Detect which cell encompasses the target text, then output its (x, y) center coordinate. 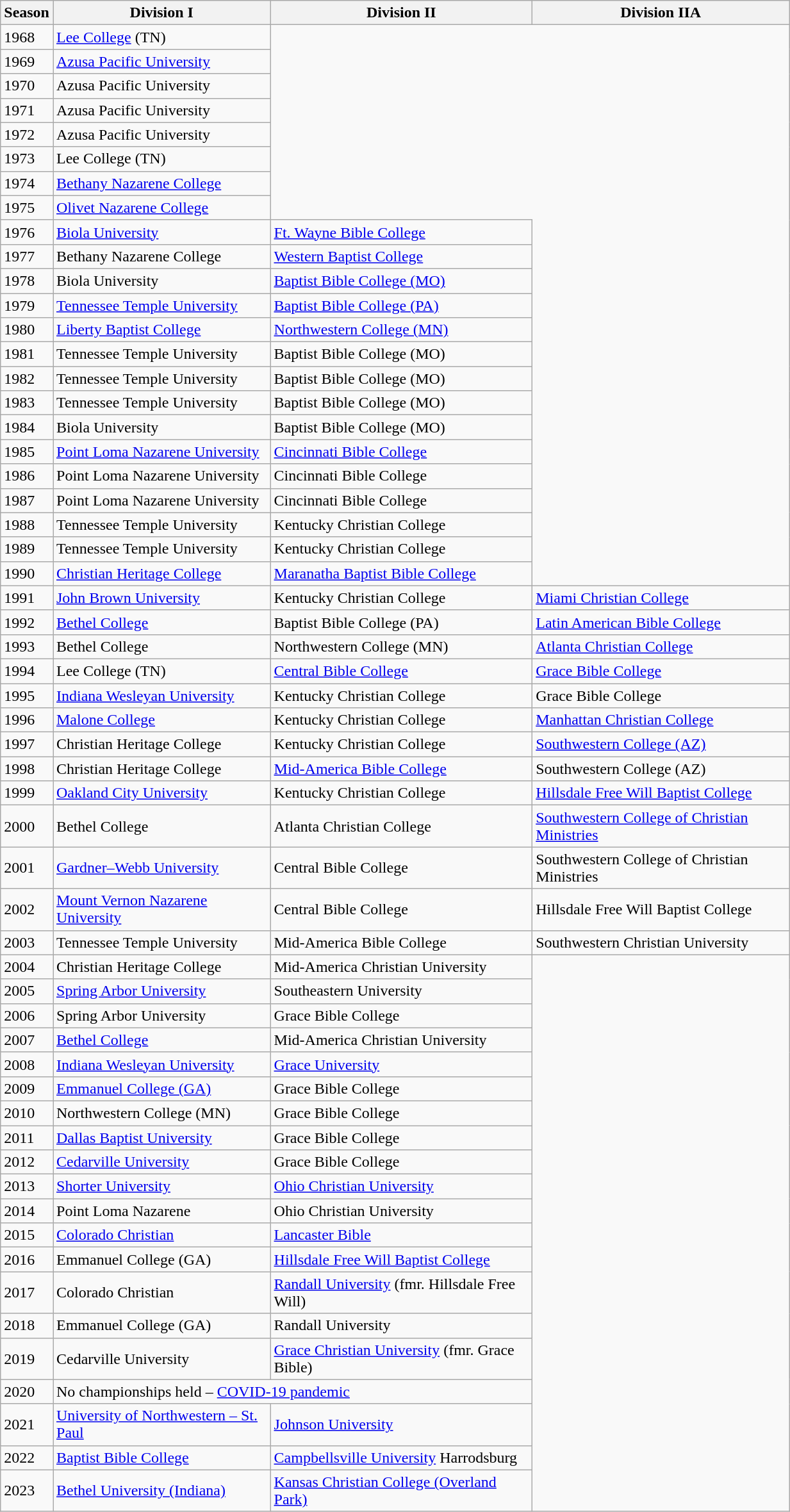
1972 (27, 135)
2002 (27, 910)
2000 (27, 826)
2007 (27, 1040)
1999 (27, 793)
Division II (401, 13)
2005 (27, 991)
2015 (27, 1235)
2020 (27, 1392)
1969 (27, 62)
Maranatha Baptist Bible College (401, 573)
2016 (27, 1260)
Kansas Christian College (Overland Park) (401, 1490)
Randall University (401, 1326)
1971 (27, 110)
2013 (27, 1187)
1979 (27, 306)
Oakland City University (161, 793)
1992 (27, 622)
1973 (27, 159)
1968 (27, 37)
Western Baptist College (401, 256)
Grace Christian University (fmr. Grace Bible) (401, 1358)
1986 (27, 476)
Dallas Baptist University (161, 1137)
2022 (27, 1458)
2014 (27, 1211)
1981 (27, 354)
1990 (27, 573)
1988 (27, 525)
Randall University (fmr. Hillsdale Free Will) (401, 1293)
Mount Vernon Nazarene University (161, 910)
Olivet Nazarene College (161, 208)
1983 (27, 403)
2011 (27, 1137)
2021 (27, 1425)
1980 (27, 330)
Lancaster Bible (401, 1235)
Point Loma Nazarene (161, 1211)
Grace University (401, 1064)
1987 (27, 500)
1994 (27, 671)
1993 (27, 646)
1975 (27, 208)
Bethel University (Indiana) (161, 1490)
Season (27, 13)
Latin American Bible College (661, 622)
Southeastern University (401, 991)
1977 (27, 256)
2006 (27, 1015)
1984 (27, 427)
Baptist Bible College (161, 1458)
1985 (27, 452)
John Brown University (161, 598)
1995 (27, 695)
Gardner–Webb University (161, 867)
Manhattan Christian College (661, 720)
2012 (27, 1162)
1989 (27, 549)
2009 (27, 1089)
Ft. Wayne Bible College (401, 232)
1974 (27, 183)
Miami Christian College (661, 598)
Liberty Baptist College (161, 330)
1998 (27, 769)
Division I (161, 13)
University of Northwestern – St. Paul (161, 1425)
Shorter University (161, 1187)
Johnson University (401, 1425)
Malone College (161, 720)
1997 (27, 744)
2010 (27, 1113)
2018 (27, 1326)
2023 (27, 1490)
Campbellsville University Harrodsburg (401, 1458)
2003 (27, 942)
No championships held – COVID-19 pandemic (292, 1392)
2008 (27, 1064)
Division IIA (661, 13)
Southwestern Christian University (661, 942)
2019 (27, 1358)
1978 (27, 281)
1996 (27, 720)
1976 (27, 232)
1982 (27, 379)
1970 (27, 86)
2001 (27, 867)
2017 (27, 1293)
1991 (27, 598)
2004 (27, 967)
